Extract the [X, Y] coordinate from the center of the cell holding the provided text.  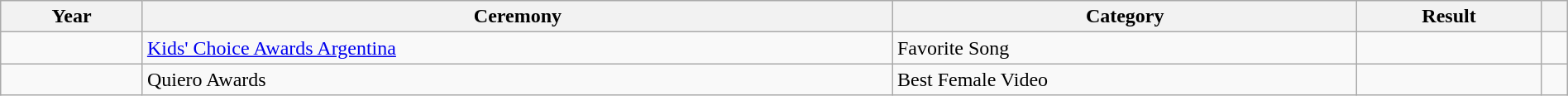
Result [1449, 17]
Kids' Choice Awards Argentina [518, 48]
Category [1125, 17]
Ceremony [518, 17]
Best Female Video [1125, 79]
Favorite Song [1125, 48]
Quiero Awards [518, 79]
Year [72, 17]
